Pinpoint the cell where the given text exists, returning its (x, y) midpoint coordinate. 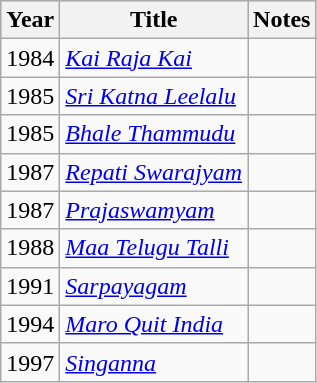
Bhale Thammudu (154, 134)
Title (154, 20)
Maro Quit India (154, 324)
Maa Telugu Talli (154, 248)
1984 (30, 58)
Repati Swarajyam (154, 172)
Prajaswamyam (154, 210)
Notes (282, 20)
1994 (30, 324)
Sri Katna Leelalu (154, 96)
Kai Raja Kai (154, 58)
Year (30, 20)
1997 (30, 362)
1991 (30, 286)
1988 (30, 248)
Sarpayagam (154, 286)
Singanna (154, 362)
